Capture the cell that displays the provided text and extract its [X, Y] central coordinate. 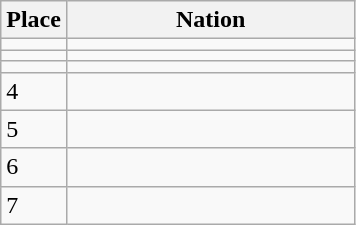
Place [34, 20]
4 [34, 91]
Nation [210, 20]
7 [34, 205]
6 [34, 167]
5 [34, 129]
